Search for the cell housing the specified text and yield its [x, y] center coordinate. 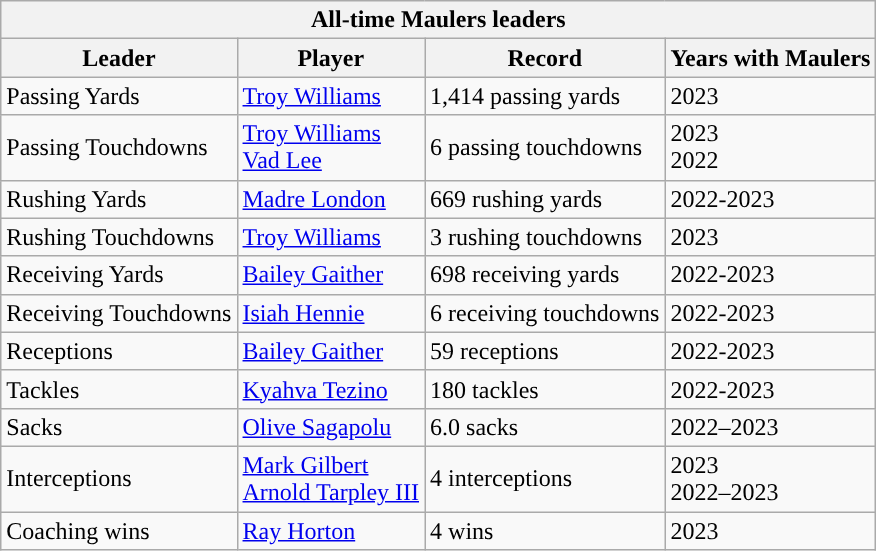
4 wins [545, 531]
Leader [119, 58]
Interceptions [119, 478]
Passing Yards [119, 96]
Sacks [119, 427]
3 rushing touchdowns [545, 237]
669 rushing yards [545, 199]
1,414 passing yards [545, 96]
Isiah Hennie [331, 313]
Rushing Yards [119, 199]
4 interceptions [545, 478]
Receiving Touchdowns [119, 313]
Ray Horton [331, 531]
Mark GilbertArnold Tarpley III [331, 478]
20232022 [770, 148]
Tackles [119, 389]
Years with Maulers [770, 58]
Olive Sagapolu [331, 427]
Rushing Touchdowns [119, 237]
59 receptions [545, 351]
Receiving Yards [119, 275]
Troy WilliamsVad Lee [331, 148]
6 receiving touchdowns [545, 313]
180 tackles [545, 389]
All-time Maulers leaders [438, 20]
6.0 sacks [545, 427]
Record [545, 58]
Madre London [331, 199]
Coaching wins [119, 531]
Kyahva Tezino [331, 389]
6 passing touchdowns [545, 148]
Passing Touchdowns [119, 148]
2022–2023 [770, 427]
Receptions [119, 351]
20232022–2023 [770, 478]
Player [331, 58]
698 receiving yards [545, 275]
